Extract the (x, y) coordinate from the center of the cell holding the provided text.  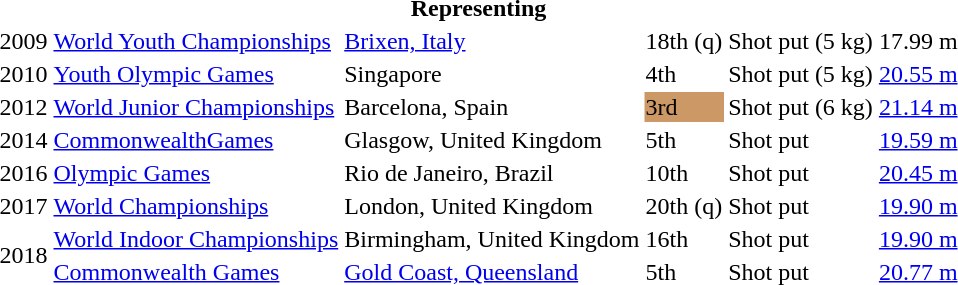
Youth Olympic Games (196, 74)
World Championships (196, 206)
4th (684, 74)
World Youth Championships (196, 41)
Glasgow, United Kingdom (492, 140)
Barcelona, Spain (492, 107)
20th (q) (684, 206)
World Indoor Championships (196, 239)
Brixen, Italy (492, 41)
Birmingham, United Kingdom (492, 239)
5th (684, 140)
3rd (684, 107)
CommonwealthGames (196, 140)
World Junior Championships (196, 107)
Rio de Janeiro, Brazil (492, 173)
London, United Kingdom (492, 206)
Shot put (6 kg) (801, 107)
Singapore (492, 74)
Olympic Games (196, 173)
18th (q) (684, 41)
16th (684, 239)
10th (684, 173)
